Capture the cell that displays the provided text and extract its [x, y] central coordinate. 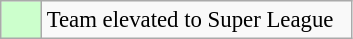
Team elevated to Super League [196, 20]
